Output the (X, Y) coordinate of the center of the cell containing the given text.  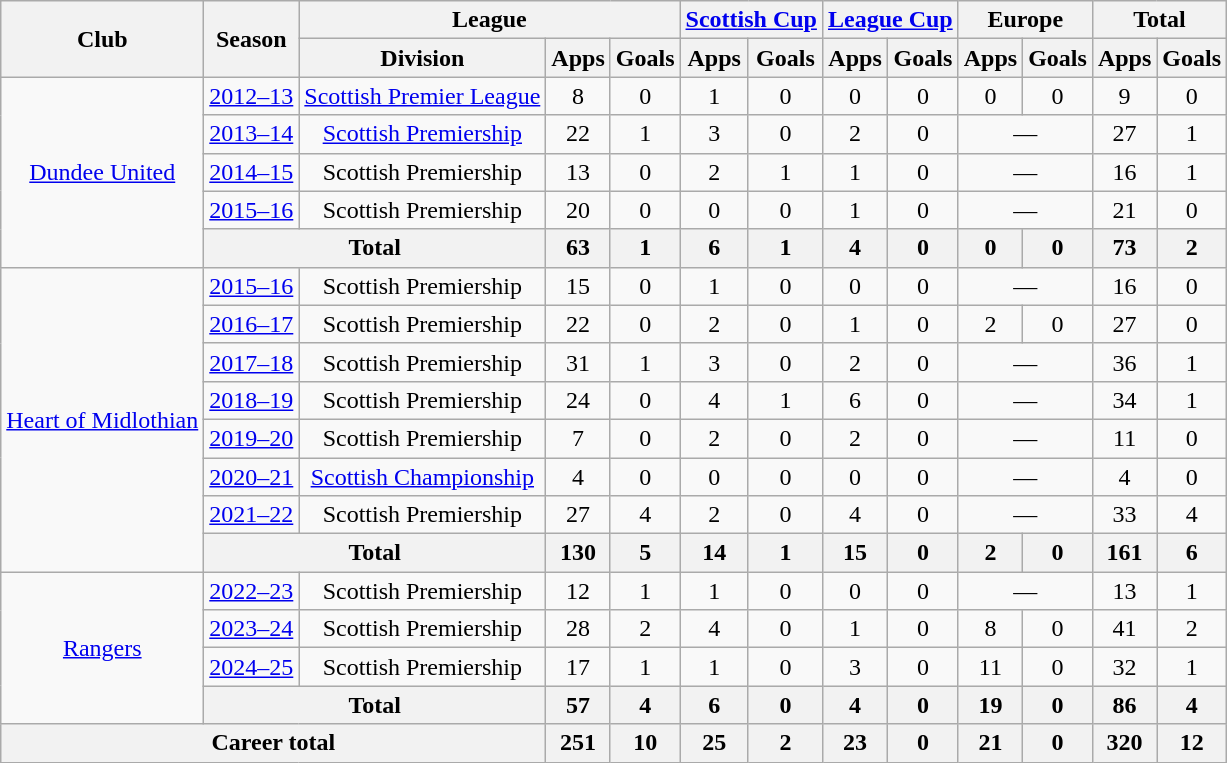
5 (645, 553)
2021–22 (252, 515)
Scottish Cup (751, 20)
2023–24 (252, 629)
34 (1124, 400)
2024–25 (252, 667)
32 (1124, 667)
41 (1124, 629)
Dundee United (102, 172)
161 (1124, 553)
2012–13 (252, 96)
57 (578, 705)
2016–17 (252, 324)
320 (1124, 743)
2020–21 (252, 477)
130 (578, 553)
33 (1124, 515)
7 (578, 438)
36 (1124, 362)
Rangers (102, 648)
Scottish Championship (422, 477)
League Cup (890, 20)
Club (102, 39)
86 (1124, 705)
31 (578, 362)
24 (578, 400)
2014–15 (252, 172)
2017–18 (252, 362)
251 (578, 743)
Heart of Midlothian (102, 419)
28 (578, 629)
20 (578, 210)
Season (252, 39)
63 (578, 248)
2013–14 (252, 134)
73 (1124, 248)
2019–20 (252, 438)
2018–19 (252, 400)
Europe (1025, 20)
2022–23 (252, 591)
25 (714, 743)
23 (854, 743)
19 (990, 705)
League (490, 20)
9 (1124, 96)
Scottish Premier League (422, 96)
17 (578, 667)
14 (714, 553)
Career total (274, 743)
Division (422, 58)
10 (645, 743)
